Scan for the cell matching the given text and deliver its [x, y] coordinate at center. 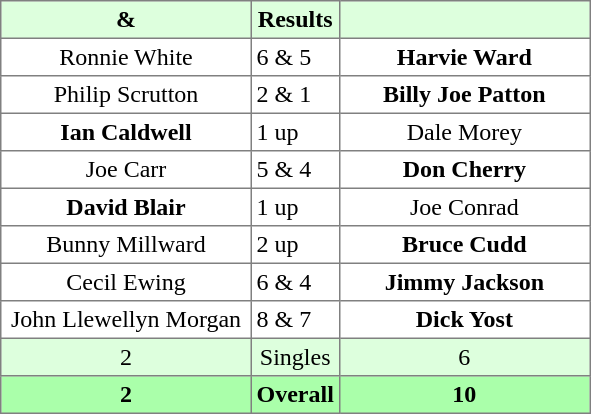
Billy Joe Patton [464, 95]
Philip Scrutton [126, 95]
Don Cherry [464, 170]
8 & 7 [295, 320]
Jimmy Jackson [464, 282]
6 [464, 357]
Harvie Ward [464, 57]
Results [295, 20]
Overall [295, 395]
10 [464, 395]
Singles [295, 357]
Dick Yost [464, 320]
John Llewellyn Morgan [126, 320]
Bruce Cudd [464, 245]
6 & 4 [295, 282]
Joe Conrad [464, 207]
David Blair [126, 207]
Ian Caldwell [126, 132]
Cecil Ewing [126, 282]
& [126, 20]
Ronnie White [126, 57]
5 & 4 [295, 170]
Bunny Millward [126, 245]
2 up [295, 245]
6 & 5 [295, 57]
2 & 1 [295, 95]
Joe Carr [126, 170]
Dale Morey [464, 132]
